Search for the cell housing the specified text and yield its [X, Y] center coordinate. 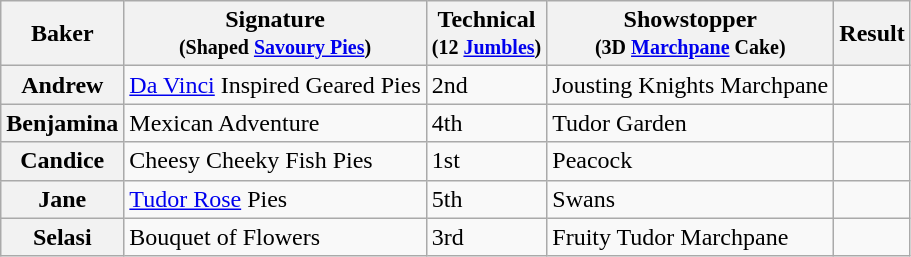
Technical(12 Jumbles) [486, 34]
2nd [486, 85]
Baker [62, 34]
Tudor Rose Pies [275, 199]
Andrew [62, 85]
Swans [690, 199]
Fruity Tudor Marchpane [690, 237]
3rd [486, 237]
Showstopper(3D Marchpane Cake) [690, 34]
Bouquet of Flowers [275, 237]
1st [486, 161]
Jousting Knights Marchpane [690, 85]
Selasi [62, 237]
4th [486, 123]
Candice [62, 161]
5th [486, 199]
Benjamina [62, 123]
Tudor Garden [690, 123]
Cheesy Cheeky Fish Pies [275, 161]
Signature(Shaped Savoury Pies) [275, 34]
Da Vinci Inspired Geared Pies [275, 85]
Peacock [690, 161]
Result [872, 34]
Mexican Adventure [275, 123]
Jane [62, 199]
